Find where the given text appears and provide that cell's center as (x, y) coordinate. 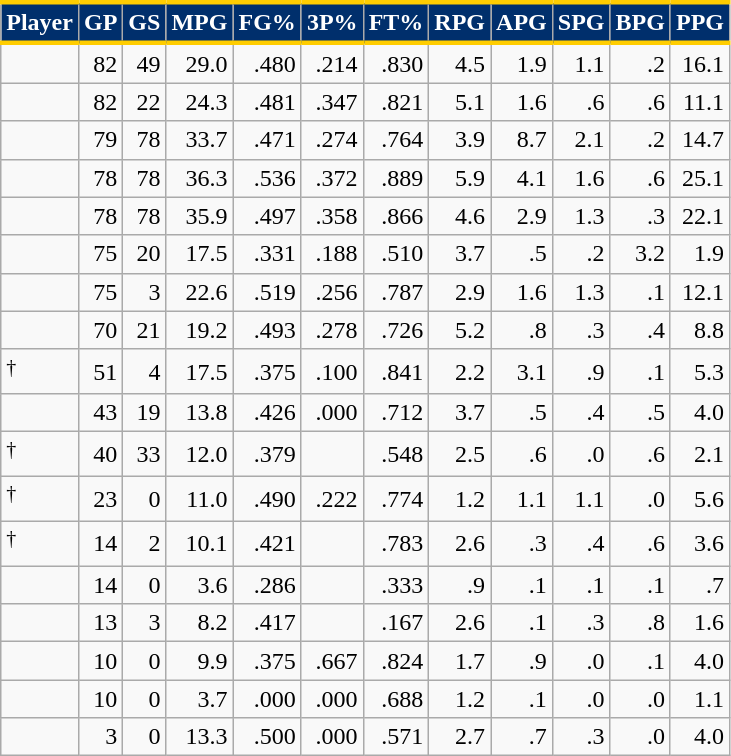
Player (40, 22)
36.3 (200, 178)
10.1 (200, 544)
51 (100, 372)
70 (100, 330)
.286 (267, 585)
35.9 (200, 216)
.358 (332, 216)
2.2 (460, 372)
.167 (396, 623)
.667 (332, 661)
3.2 (640, 254)
24.3 (200, 102)
PPG (700, 22)
2.5 (460, 454)
22.1 (700, 216)
4.1 (522, 178)
2 (144, 544)
13 (100, 623)
.379 (267, 454)
40 (100, 454)
.712 (396, 413)
.500 (267, 737)
.100 (332, 372)
.824 (396, 661)
.493 (267, 330)
.688 (396, 699)
43 (100, 413)
SPG (581, 22)
.490 (267, 498)
1.7 (460, 661)
.480 (267, 63)
23 (100, 498)
.783 (396, 544)
79 (100, 140)
.519 (267, 292)
RPG (460, 22)
.471 (267, 140)
.841 (396, 372)
5.9 (460, 178)
GS (144, 22)
12.1 (700, 292)
33 (144, 454)
20 (144, 254)
APG (522, 22)
22.6 (200, 292)
FT% (396, 22)
.889 (396, 178)
9.9 (200, 661)
.774 (396, 498)
11.0 (200, 498)
.331 (267, 254)
FG% (267, 22)
.421 (267, 544)
33.7 (200, 140)
3.9 (460, 140)
8.7 (522, 140)
.866 (396, 216)
.347 (332, 102)
MPG (200, 22)
25.1 (700, 178)
5.1 (460, 102)
4.6 (460, 216)
.764 (396, 140)
.256 (332, 292)
.274 (332, 140)
.510 (396, 254)
.536 (267, 178)
.497 (267, 216)
12.0 (200, 454)
19.2 (200, 330)
3P% (332, 22)
13.3 (200, 737)
5.6 (700, 498)
.214 (332, 63)
5.3 (700, 372)
.372 (332, 178)
.726 (396, 330)
BPG (640, 22)
.571 (396, 737)
.787 (396, 292)
29.0 (200, 63)
49 (144, 63)
16.1 (700, 63)
.481 (267, 102)
.278 (332, 330)
GP (100, 22)
.821 (396, 102)
13.8 (200, 413)
.830 (396, 63)
3.1 (522, 372)
21 (144, 330)
4 (144, 372)
19 (144, 413)
22 (144, 102)
8.8 (700, 330)
.222 (332, 498)
5.2 (460, 330)
.333 (396, 585)
4.5 (460, 63)
.188 (332, 254)
14.7 (700, 140)
.417 (267, 623)
.426 (267, 413)
11.1 (700, 102)
8.2 (200, 623)
.548 (396, 454)
2.7 (460, 737)
